For the text-containing cell, return its midpoint in [x, y] coordinate format. 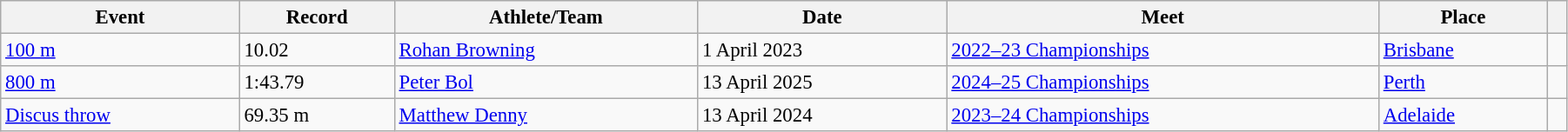
Event [120, 17]
2024–25 Championships [1163, 82]
Adelaide [1463, 115]
13 April 2024 [822, 115]
Perth [1463, 82]
800 m [120, 82]
100 m [120, 50]
Record [317, 17]
1:43.79 [317, 82]
13 April 2025 [822, 82]
Peter Bol [546, 82]
Brisbane [1463, 50]
Discus throw [120, 115]
Matthew Denny [546, 115]
Rohan Browning [546, 50]
Place [1463, 17]
Athlete/Team [546, 17]
69.35 m [317, 115]
Date [822, 17]
2023–24 Championships [1163, 115]
10.02 [317, 50]
2022–23 Championships [1163, 50]
Meet [1163, 17]
1 April 2023 [822, 50]
